Determine the [x, y] coordinate at the center of the cell enclosing the given text.  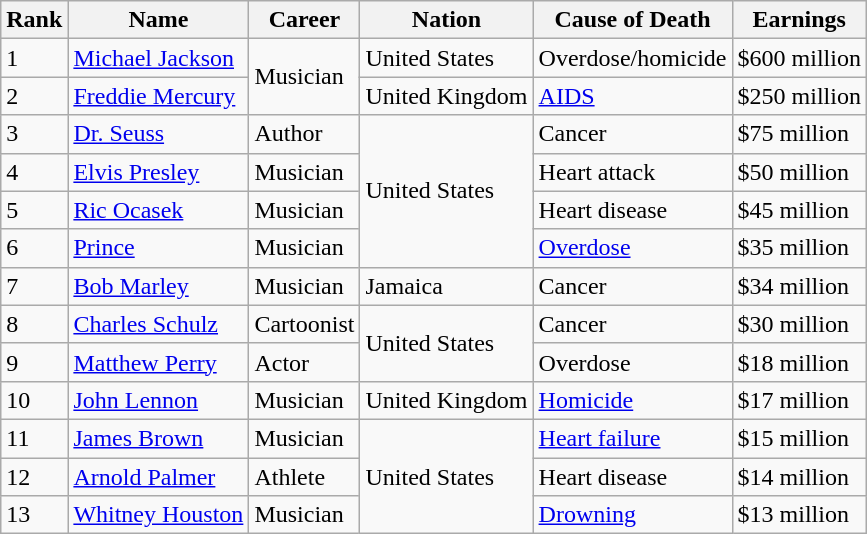
Rank [34, 20]
Whitney Houston [158, 515]
9 [34, 362]
Author [304, 134]
Homicide [632, 400]
$14 million [799, 477]
8 [34, 324]
3 [34, 134]
Career [304, 20]
Heart attack [632, 172]
5 [34, 210]
$50 million [799, 172]
4 [34, 172]
Bob Marley [158, 286]
13 [34, 515]
2 [34, 96]
6 [34, 248]
Prince [158, 248]
$13 million [799, 515]
Cartoonist [304, 324]
Earnings [799, 20]
Dr. Seuss [158, 134]
12 [34, 477]
Drowning [632, 515]
$18 million [799, 362]
Michael Jackson [158, 58]
Charles Schulz [158, 324]
$30 million [799, 324]
$17 million [799, 400]
Athlete [304, 477]
Overdose/homicide [632, 58]
Heart failure [632, 438]
Name [158, 20]
Elvis Presley [158, 172]
Jamaica [446, 286]
$34 million [799, 286]
Freddie Mercury [158, 96]
Matthew Perry [158, 362]
John Lennon [158, 400]
Ric Ocasek [158, 210]
James Brown [158, 438]
1 [34, 58]
$15 million [799, 438]
Nation [446, 20]
Arnold Palmer [158, 477]
$45 million [799, 210]
7 [34, 286]
11 [34, 438]
AIDS [632, 96]
10 [34, 400]
$75 million [799, 134]
$250 million [799, 96]
Actor [304, 362]
$35 million [799, 248]
$600 million [799, 58]
Cause of Death [632, 20]
